Determine the (x, y) coordinate at the center of the cell enclosing the given text.  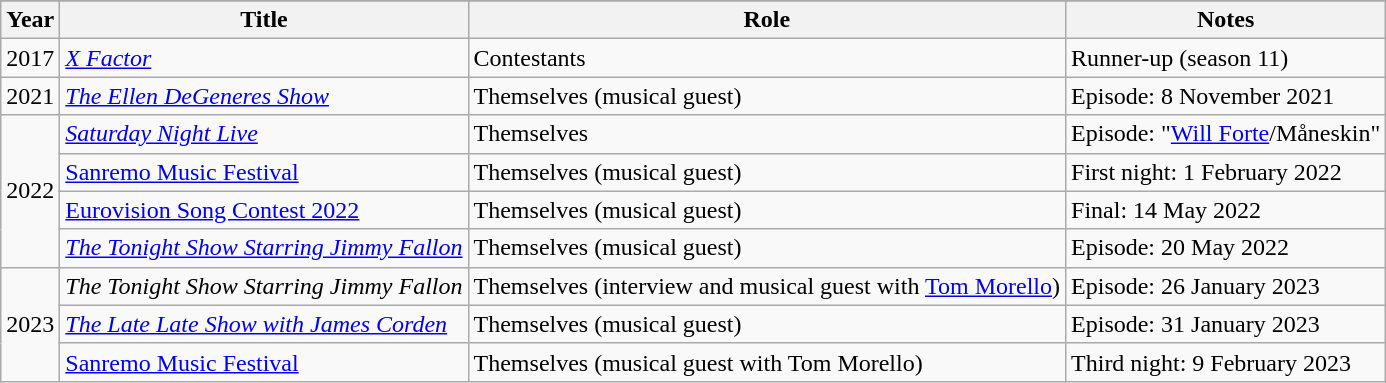
Contestants (766, 58)
Themselves (musical guest with Tom Morello) (766, 362)
Themselves (interview and musical guest with Tom Morello) (766, 286)
Notes (1226, 20)
Third night: 9 February 2023 (1226, 362)
Episode: "Will Forte/Måneskin" (1226, 134)
The Ellen DeGeneres Show (264, 96)
2023 (30, 324)
Episode: 20 May 2022 (1226, 248)
Final: 14 May 2022 (1226, 210)
Themselves (766, 134)
Episode: 8 November 2021 (1226, 96)
Episode: 31 January 2023 (1226, 324)
Eurovision Song Contest 2022 (264, 210)
2022 (30, 191)
2017 (30, 58)
First night: 1 February 2022 (1226, 172)
Episode: 26 January 2023 (1226, 286)
2021 (30, 96)
X Factor (264, 58)
Year (30, 20)
Role (766, 20)
Title (264, 20)
Runner-up (season 11) (1226, 58)
Saturday Night Live (264, 134)
The Late Late Show with James Corden (264, 324)
